Return (x, y) of the center of cell containing provided text 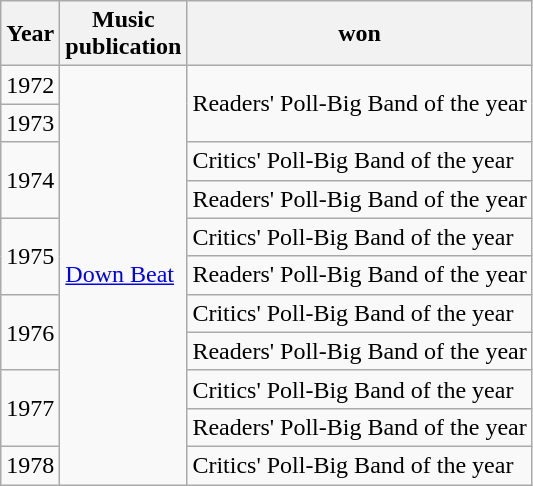
Year (30, 34)
won (360, 34)
1977 (30, 408)
1975 (30, 256)
1973 (30, 123)
1976 (30, 332)
Musicpublication (124, 34)
1978 (30, 465)
1974 (30, 180)
Down Beat (124, 276)
1972 (30, 85)
